Extract the (X, Y) coordinate from the center of the cell holding the provided text.  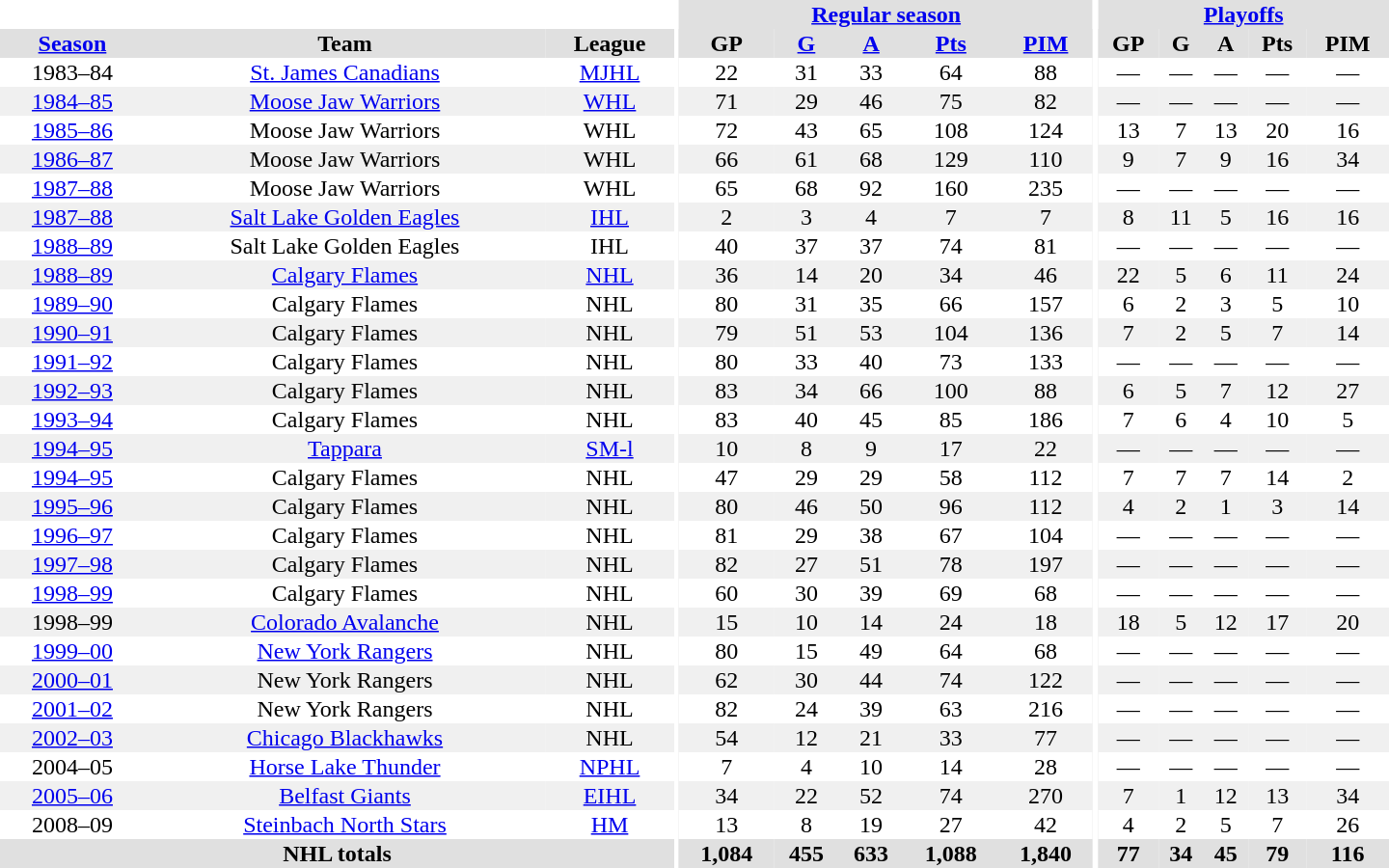
49 (872, 651)
50 (872, 506)
Season (72, 43)
Tappara (345, 448)
71 (726, 101)
26 (1348, 825)
Team (345, 43)
21 (872, 738)
157 (1046, 304)
1995–96 (72, 506)
MJHL (610, 72)
Regular season (885, 14)
53 (872, 333)
96 (951, 506)
136 (1046, 333)
44 (872, 680)
Steinbach North Stars (345, 825)
54 (726, 738)
133 (1046, 362)
73 (951, 362)
1997–98 (72, 564)
78 (951, 564)
52 (872, 796)
1985–86 (72, 130)
216 (1046, 709)
124 (1046, 130)
19 (872, 825)
110 (1046, 159)
1989–90 (72, 304)
2005–06 (72, 796)
235 (1046, 188)
58 (951, 477)
2001–02 (72, 709)
1984–85 (72, 101)
100 (951, 391)
1,084 (726, 854)
69 (951, 593)
1991–92 (72, 362)
Belfast Giants (345, 796)
NHL totals (338, 854)
63 (951, 709)
1983–84 (72, 72)
186 (1046, 420)
61 (806, 159)
2000–01 (72, 680)
92 (872, 188)
1,088 (951, 854)
75 (951, 101)
116 (1348, 854)
60 (726, 593)
2002–03 (72, 738)
1993–94 (72, 420)
160 (951, 188)
35 (872, 304)
Horse Lake Thunder (345, 767)
NPHL (610, 767)
1999–00 (72, 651)
62 (726, 680)
455 (806, 854)
Colorado Avalanche (345, 622)
St. James Canadians (345, 72)
67 (951, 535)
EIHL (610, 796)
633 (872, 854)
1990–91 (72, 333)
Chicago Blackhawks (345, 738)
2004–05 (72, 767)
1986–87 (72, 159)
47 (726, 477)
HM (610, 825)
1,840 (1046, 854)
108 (951, 130)
Playoffs (1243, 14)
43 (806, 130)
270 (1046, 796)
League (610, 43)
2008–09 (72, 825)
42 (1046, 825)
85 (951, 420)
197 (1046, 564)
72 (726, 130)
38 (872, 535)
122 (1046, 680)
1996–97 (72, 535)
129 (951, 159)
28 (1046, 767)
1992–93 (72, 391)
36 (726, 275)
SM-l (610, 448)
